Find where the given text appears and provide that cell's center as (X, Y) coordinate. 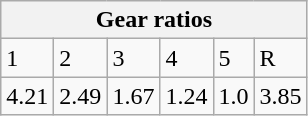
Gear ratios (154, 20)
4.21 (28, 96)
4 (186, 58)
3 (134, 58)
2 (80, 58)
1.0 (234, 96)
1.67 (134, 96)
1 (28, 58)
1.24 (186, 96)
R (280, 58)
3.85 (280, 96)
2.49 (80, 96)
5 (234, 58)
